Locate the cell with the specified text and output its [x, y] center coordinate. 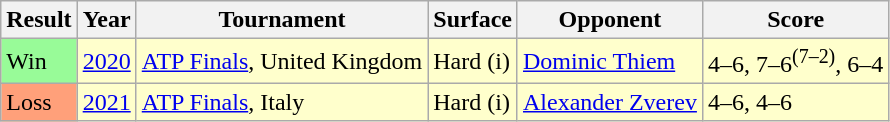
Year [106, 20]
Result [39, 20]
Tournament [282, 20]
2021 [106, 102]
4–6, 7–6(7–2), 6–4 [795, 62]
2020 [106, 62]
Dominic Thiem [610, 62]
Win [39, 62]
Alexander Zverev [610, 102]
ATP Finals, Italy [282, 102]
Loss [39, 102]
Surface [473, 20]
Opponent [610, 20]
ATP Finals, United Kingdom [282, 62]
Score [795, 20]
4–6, 4–6 [795, 102]
